Identify which cell holds the provided text, then report its [X, Y] central coordinate. 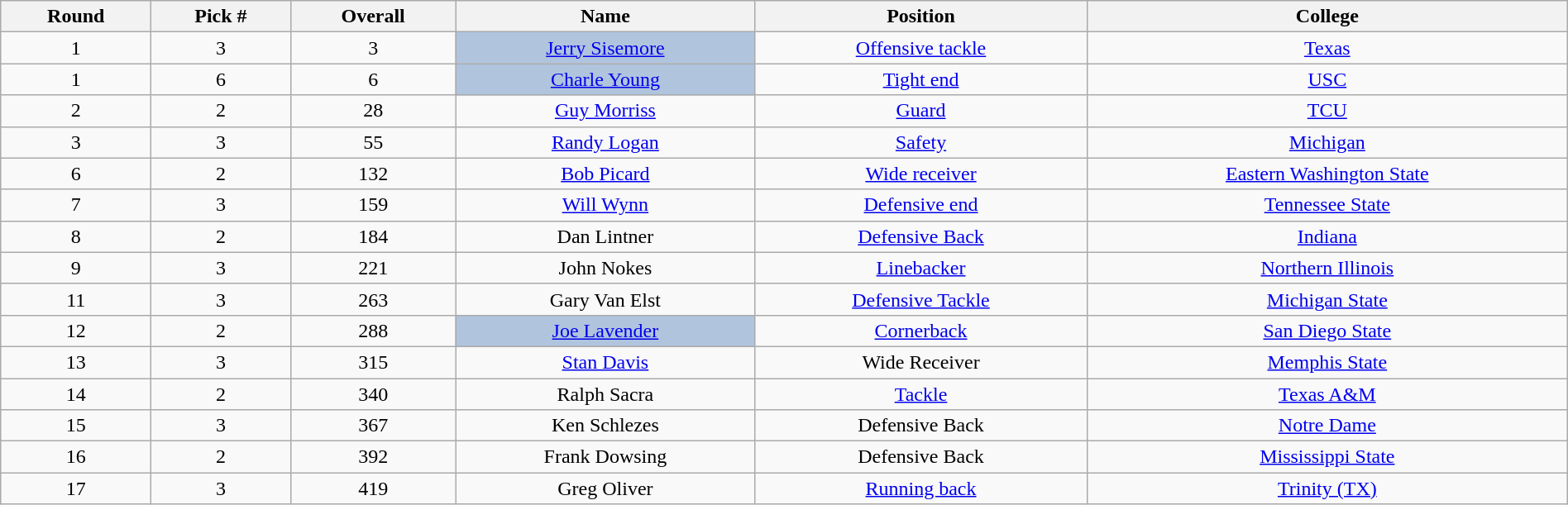
Notre Dame [1327, 426]
288 [373, 331]
San Diego State [1327, 331]
Tennessee State [1327, 205]
Wide receiver [921, 174]
Dan Lintner [605, 236]
Stan Davis [605, 362]
Memphis State [1327, 362]
Indiana [1327, 236]
8 [76, 236]
Michigan State [1327, 299]
Joe Lavender [605, 331]
Wide Receiver [921, 362]
263 [373, 299]
Cornerback [921, 331]
9 [76, 268]
11 [76, 299]
Gary Van Elst [605, 299]
Texas A&M [1327, 394]
7 [76, 205]
Randy Logan [605, 142]
Overall [373, 17]
Defensive Tackle [921, 299]
Ken Schlezes [605, 426]
Running back [921, 488]
392 [373, 457]
Frank Dowsing [605, 457]
Michigan [1327, 142]
Guard [921, 111]
College [1327, 17]
Round [76, 17]
Tight end [921, 79]
Northern Illinois [1327, 268]
14 [76, 394]
Tackle [921, 394]
USC [1327, 79]
13 [76, 362]
Texas [1327, 48]
Ralph Sacra [605, 394]
16 [76, 457]
Linebacker [921, 268]
Name [605, 17]
Eastern Washington State [1327, 174]
Offensive tackle [921, 48]
Guy Morriss [605, 111]
Trinity (TX) [1327, 488]
132 [373, 174]
184 [373, 236]
Safety [921, 142]
15 [76, 426]
Mississippi State [1327, 457]
159 [373, 205]
Greg Oliver [605, 488]
315 [373, 362]
340 [373, 394]
John Nokes [605, 268]
Charle Young [605, 79]
17 [76, 488]
55 [373, 142]
367 [373, 426]
12 [76, 331]
419 [373, 488]
Will Wynn [605, 205]
Pick # [221, 17]
Jerry Sisemore [605, 48]
28 [373, 111]
TCU [1327, 111]
221 [373, 268]
Defensive end [921, 205]
Bob Picard [605, 174]
Position [921, 17]
